Search for the cell housing the specified text and yield its (X, Y) center coordinate. 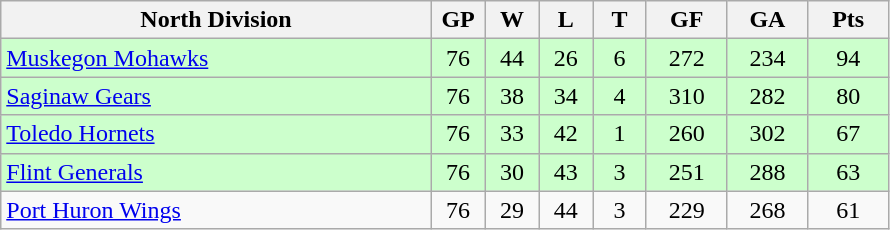
310 (686, 96)
34 (566, 96)
260 (686, 134)
42 (566, 134)
Port Huron Wings (216, 210)
26 (566, 58)
94 (848, 58)
302 (768, 134)
6 (620, 58)
43 (566, 172)
W (512, 20)
T (620, 20)
Muskegon Mohawks (216, 58)
251 (686, 172)
Toledo Hornets (216, 134)
80 (848, 96)
272 (686, 58)
GP (458, 20)
GF (686, 20)
63 (848, 172)
229 (686, 210)
4 (620, 96)
29 (512, 210)
GA (768, 20)
1 (620, 134)
67 (848, 134)
268 (768, 210)
L (566, 20)
282 (768, 96)
33 (512, 134)
Flint Generals (216, 172)
288 (768, 172)
30 (512, 172)
234 (768, 58)
Saginaw Gears (216, 96)
Pts (848, 20)
North Division (216, 20)
38 (512, 96)
61 (848, 210)
